Capture the cell that displays the provided text and extract its (x, y) central coordinate. 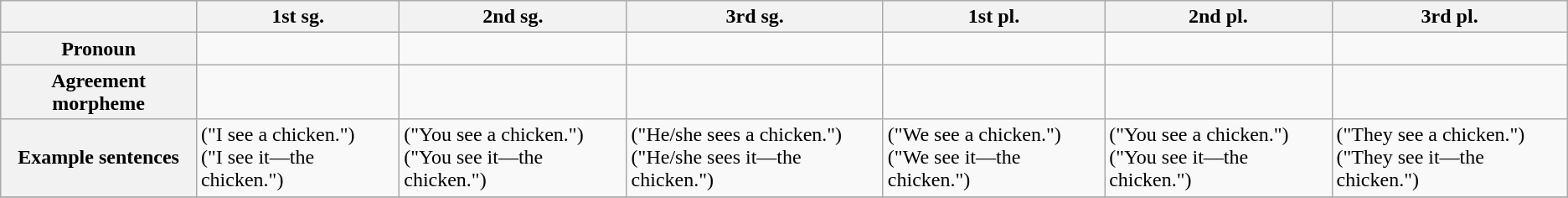
("He/she sees a chicken.") ("He/she sees it—the chicken.") (755, 158)
Pronoun (99, 49)
("I see a chicken.") ("I see it—the chicken.") (297, 158)
2nd sg. (513, 17)
Example sentences (99, 158)
1st sg. (297, 17)
("We see a chicken.") ("We see it—the chicken.") (993, 158)
2nd pl. (1218, 17)
3rd pl. (1449, 17)
Agreement morpheme (99, 92)
("They see a chicken.") ("They see it—the chicken.") (1449, 158)
3rd sg. (755, 17)
1st pl. (993, 17)
